Detect which cell encompasses the target text, then output its [X, Y] center coordinate. 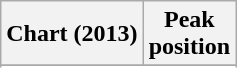
Chart (2013) [72, 34]
Peakposition [189, 34]
